Determine the (x, y) coordinate at the center of the cell enclosing the given text.  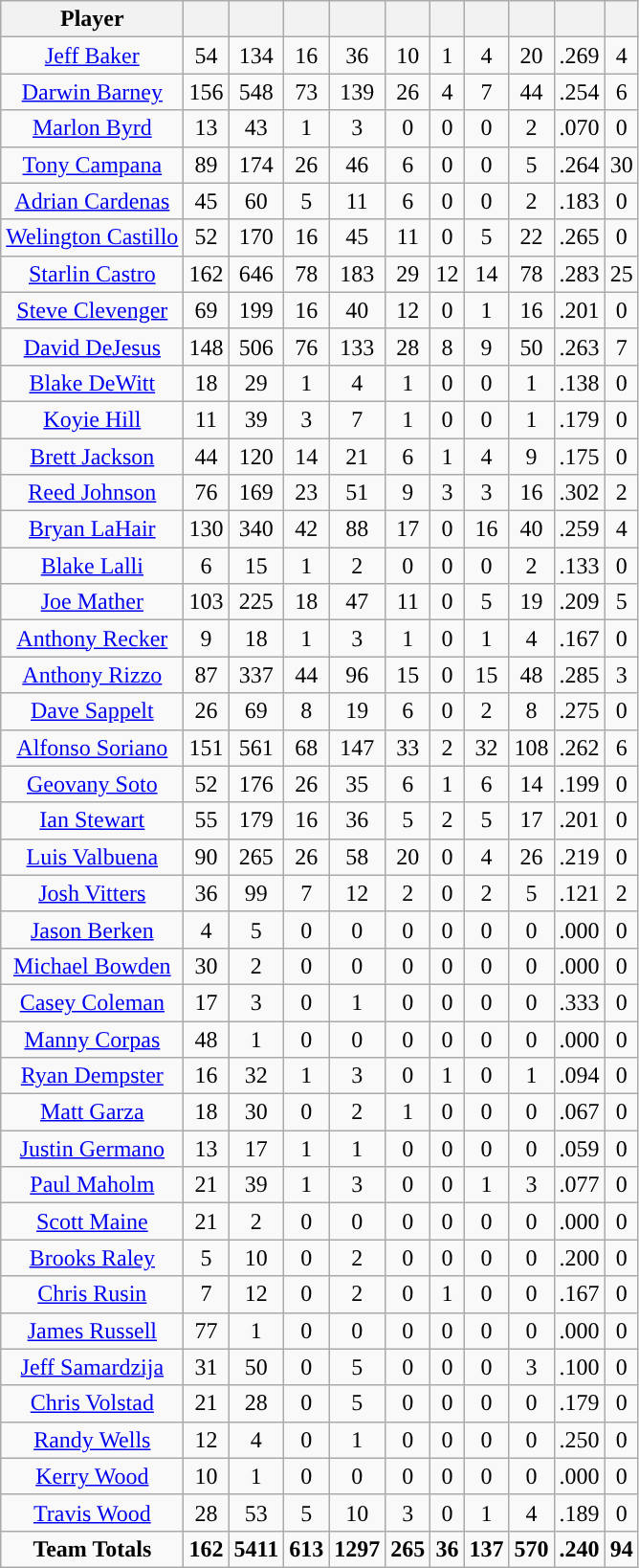
.138 (580, 383)
33 (408, 748)
.285 (580, 675)
151 (207, 748)
Tony Campana (92, 165)
Geovany Soto (92, 784)
Dave Sappelt (92, 711)
Player (92, 19)
.263 (580, 347)
Chris Rusin (92, 1294)
96 (358, 675)
.189 (580, 1512)
133 (358, 347)
Team Totals (92, 1549)
.269 (580, 56)
Alfonso Soriano (92, 748)
174 (256, 165)
Ian Stewart (92, 820)
23 (306, 493)
.199 (580, 784)
170 (256, 237)
179 (256, 820)
47 (358, 602)
Kerry Wood (92, 1476)
199 (256, 310)
David DeJesus (92, 347)
Starlin Castro (92, 274)
58 (358, 857)
Welington Castillo (92, 237)
87 (207, 675)
.077 (580, 1185)
90 (207, 857)
.183 (580, 201)
.219 (580, 857)
337 (256, 675)
Steve Clevenger (92, 310)
.059 (580, 1149)
Jeff Samardzija (92, 1367)
646 (256, 274)
Bryan LaHair (92, 529)
.209 (580, 602)
55 (207, 820)
Casey Coleman (92, 1002)
Anthony Recker (92, 638)
Luis Valbuena (92, 857)
60 (256, 201)
Darwin Barney (92, 92)
.067 (580, 1112)
.283 (580, 274)
Justin Germano (92, 1149)
73 (306, 92)
Manny Corpas (92, 1039)
Randy Wells (92, 1440)
548 (256, 92)
Jason Berken (92, 930)
Travis Wood (92, 1512)
Adrian Cardenas (92, 201)
147 (358, 748)
.254 (580, 92)
.333 (580, 1002)
.302 (580, 493)
89 (207, 165)
Joe Mather (92, 602)
120 (256, 457)
108 (532, 748)
5411 (256, 1549)
Brett Jackson (92, 457)
Michael Bowden (92, 966)
.100 (580, 1367)
156 (207, 92)
613 (306, 1549)
169 (256, 493)
51 (358, 493)
137 (486, 1549)
.070 (580, 128)
Josh Vitters (92, 893)
25 (622, 274)
46 (358, 165)
Marlon Byrd (92, 128)
Brooks Raley (92, 1258)
.133 (580, 566)
.250 (580, 1440)
570 (532, 1549)
139 (358, 92)
31 (207, 1367)
225 (256, 602)
183 (358, 274)
1297 (358, 1549)
Paul Maholm (92, 1185)
54 (207, 56)
James Russell (92, 1331)
130 (207, 529)
506 (256, 347)
53 (256, 1512)
.240 (580, 1549)
.275 (580, 711)
561 (256, 748)
99 (256, 893)
77 (207, 1331)
Reed Johnson (92, 493)
Anthony Rizzo (92, 675)
94 (622, 1549)
Ryan Dempster (92, 1076)
103 (207, 602)
Blake DeWitt (92, 383)
Koyie Hill (92, 419)
Jeff Baker (92, 56)
88 (358, 529)
42 (306, 529)
.265 (580, 237)
.264 (580, 165)
.175 (580, 457)
.121 (580, 893)
Matt Garza (92, 1112)
148 (207, 347)
.094 (580, 1076)
35 (358, 784)
176 (256, 784)
.200 (580, 1258)
Scott Maine (92, 1221)
.262 (580, 748)
43 (256, 128)
134 (256, 56)
68 (306, 748)
340 (256, 529)
22 (532, 237)
Blake Lalli (92, 566)
.259 (580, 529)
Chris Volstad (92, 1403)
